Capture the cell that displays the provided text and extract its (X, Y) central coordinate. 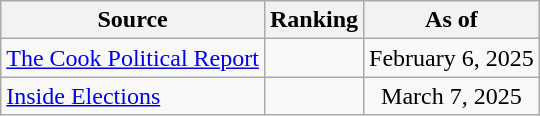
March 7, 2025 (452, 96)
Ranking (314, 20)
As of (452, 20)
Inside Elections (133, 96)
February 6, 2025 (452, 58)
The Cook Political Report (133, 58)
Source (133, 20)
